Find where the given text appears and provide that cell's center as (X, Y) coordinate. 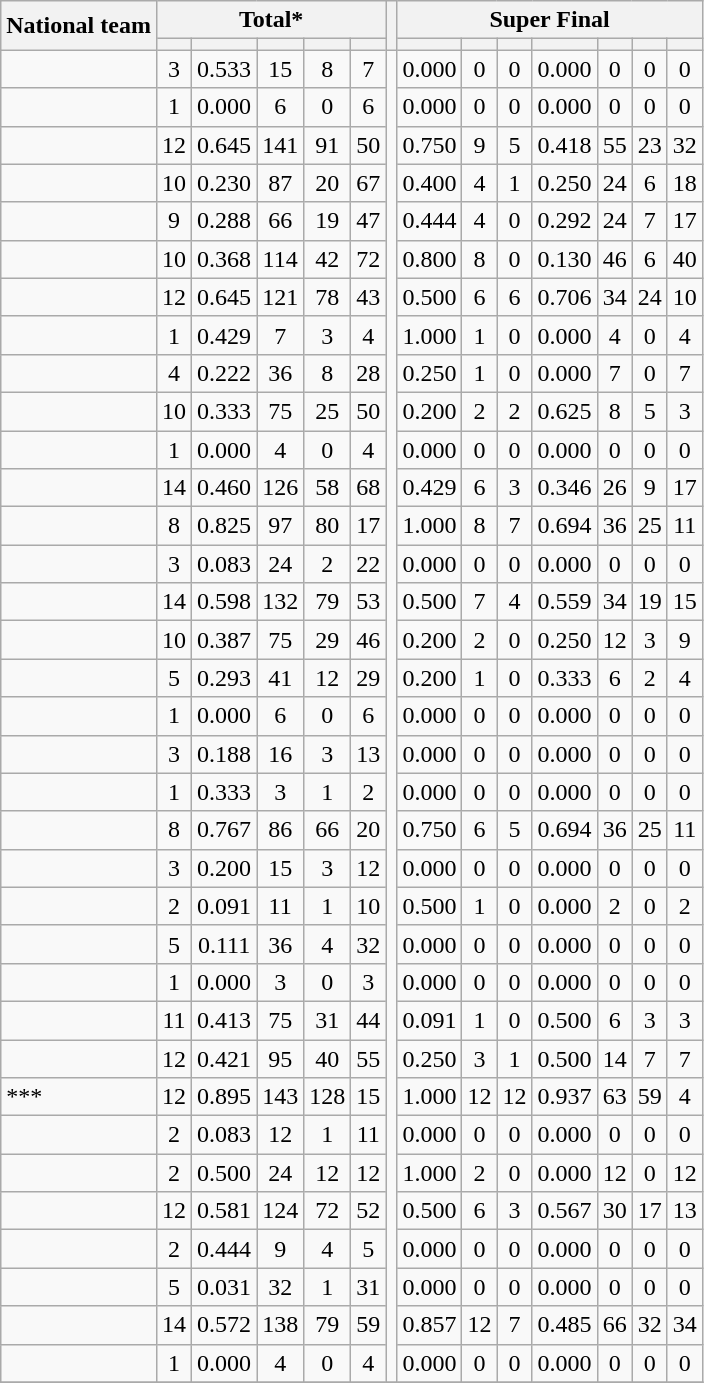
30 (614, 1211)
126 (280, 488)
78 (328, 297)
97 (280, 526)
0.625 (564, 411)
23 (650, 145)
*** (79, 1097)
22 (368, 564)
0.111 (224, 944)
Super Final (550, 20)
28 (368, 373)
0.895 (224, 1097)
0.572 (224, 1325)
0.581 (224, 1211)
0.222 (224, 373)
16 (280, 754)
86 (280, 830)
91 (328, 145)
52 (368, 1211)
0.421 (224, 1059)
53 (368, 602)
0.368 (224, 259)
0.800 (430, 259)
0.031 (224, 1287)
0.288 (224, 221)
18 (684, 183)
0.937 (564, 1097)
114 (280, 259)
0.418 (564, 145)
141 (280, 145)
26 (614, 488)
138 (280, 1325)
0.460 (224, 488)
0.567 (564, 1211)
0.533 (224, 69)
43 (368, 297)
128 (328, 1097)
0.387 (224, 640)
0.825 (224, 526)
124 (280, 1211)
95 (280, 1059)
42 (328, 259)
132 (280, 602)
0.292 (564, 221)
80 (328, 526)
0.559 (564, 602)
41 (280, 678)
0.857 (430, 1325)
0.346 (564, 488)
0.230 (224, 183)
0.130 (564, 259)
47 (368, 221)
0.485 (564, 1325)
0.413 (224, 1020)
0.706 (564, 297)
Total* (270, 20)
87 (280, 183)
0.400 (430, 183)
67 (368, 183)
0.293 (224, 678)
0.767 (224, 830)
44 (368, 1020)
121 (280, 297)
58 (328, 488)
0.598 (224, 602)
143 (280, 1097)
0.188 (224, 754)
68 (368, 488)
National team (79, 26)
63 (614, 1097)
